Extract the [X, Y] coordinate from the center of the cell holding the provided text.  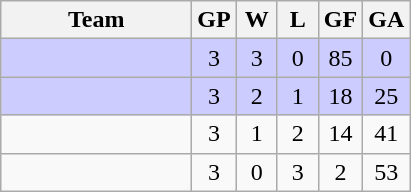
GA [386, 20]
18 [340, 96]
14 [340, 134]
25 [386, 96]
L [298, 20]
Team [96, 20]
41 [386, 134]
GP [214, 20]
53 [386, 172]
GF [340, 20]
85 [340, 58]
W [256, 20]
